Extract the [x, y] coordinate from the center of the cell holding the provided text.  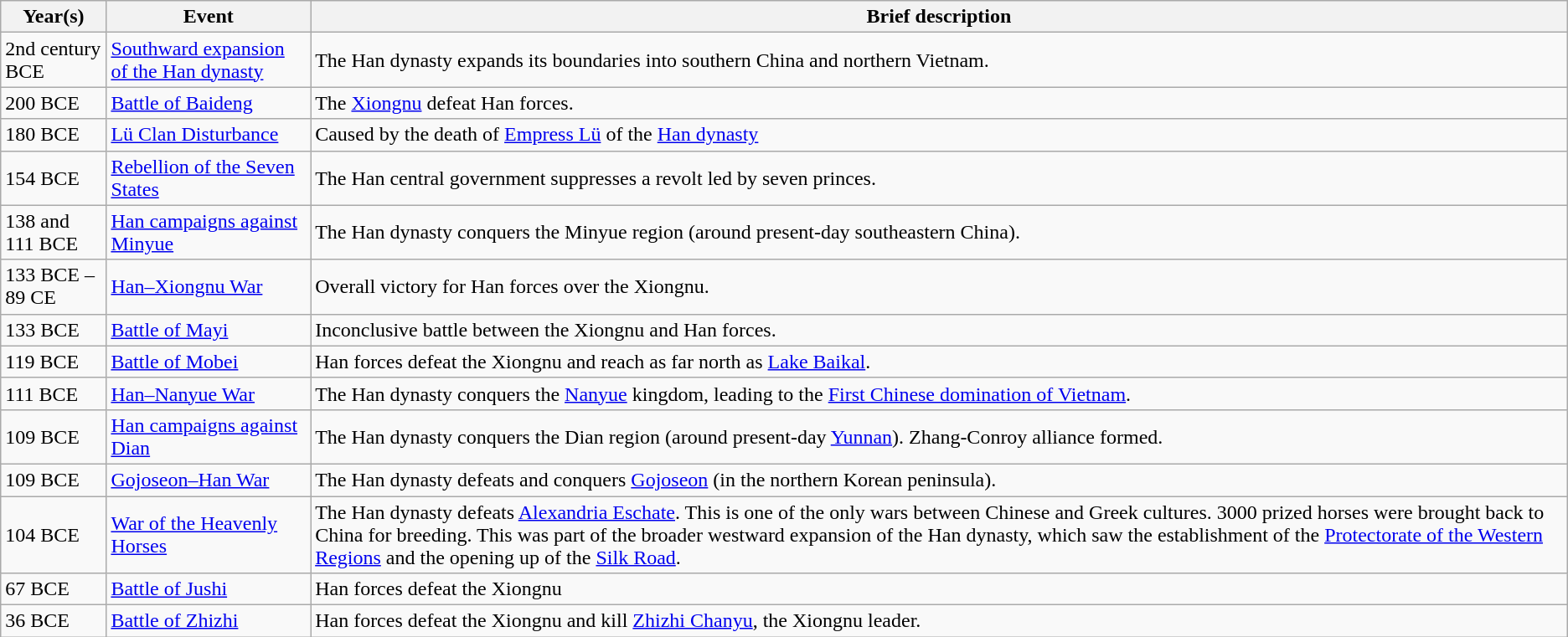
The Han dynasty conquers the Dian region (around present-day Yunnan). Zhang-Conroy alliance formed. [940, 437]
Overall victory for Han forces over the Xiongnu. [940, 286]
67 BCE [54, 589]
The Han dynasty conquers the Minyue region (around present-day southeastern China). [940, 233]
Han forces defeat the Xiongnu and kill Zhizhi Chanyu, the Xiongnu leader. [940, 621]
Battle of Jushi [209, 589]
Rebellion of the Seven States [209, 177]
2nd century BCE [54, 60]
Battle of Zhizhi [209, 621]
Gojoseon–Han War [209, 480]
133 BCE [54, 330]
The Han dynasty conquers the Nanyue kingdom, leading to the First Chinese domination of Vietnam. [940, 393]
Battle of Baideng [209, 103]
Year(s) [54, 17]
Caused by the death of Empress Lü of the Han dynasty [940, 135]
Southward expansion of the Han dynasty [209, 60]
Han–Xiongnu War [209, 286]
Battle of Mayi [209, 330]
111 BCE [54, 393]
The Han dynasty expands its boundaries into southern China and northern Vietnam. [940, 60]
The Han dynasty defeats and conquers Gojoseon (in the northern Korean peninsula). [940, 480]
Han forces defeat the Xiongnu and reach as far north as Lake Baikal. [940, 362]
Han forces defeat the Xiongnu [940, 589]
138 and 111 BCE [54, 233]
Han campaigns against Minyue [209, 233]
104 BCE [54, 534]
Han campaigns against Dian [209, 437]
Lü Clan Disturbance [209, 135]
36 BCE [54, 621]
154 BCE [54, 177]
The Han central government suppresses a revolt led by seven princes. [940, 177]
Brief description [940, 17]
Han–Nanyue War [209, 393]
War of the Heavenly Horses [209, 534]
Inconclusive battle between the Xiongnu and Han forces. [940, 330]
The Xiongnu defeat Han forces. [940, 103]
200 BCE [54, 103]
119 BCE [54, 362]
Event [209, 17]
Battle of Mobei [209, 362]
133 BCE – 89 CE [54, 286]
180 BCE [54, 135]
